Pinpoint the cell where the given text exists, returning its (X, Y) midpoint coordinate. 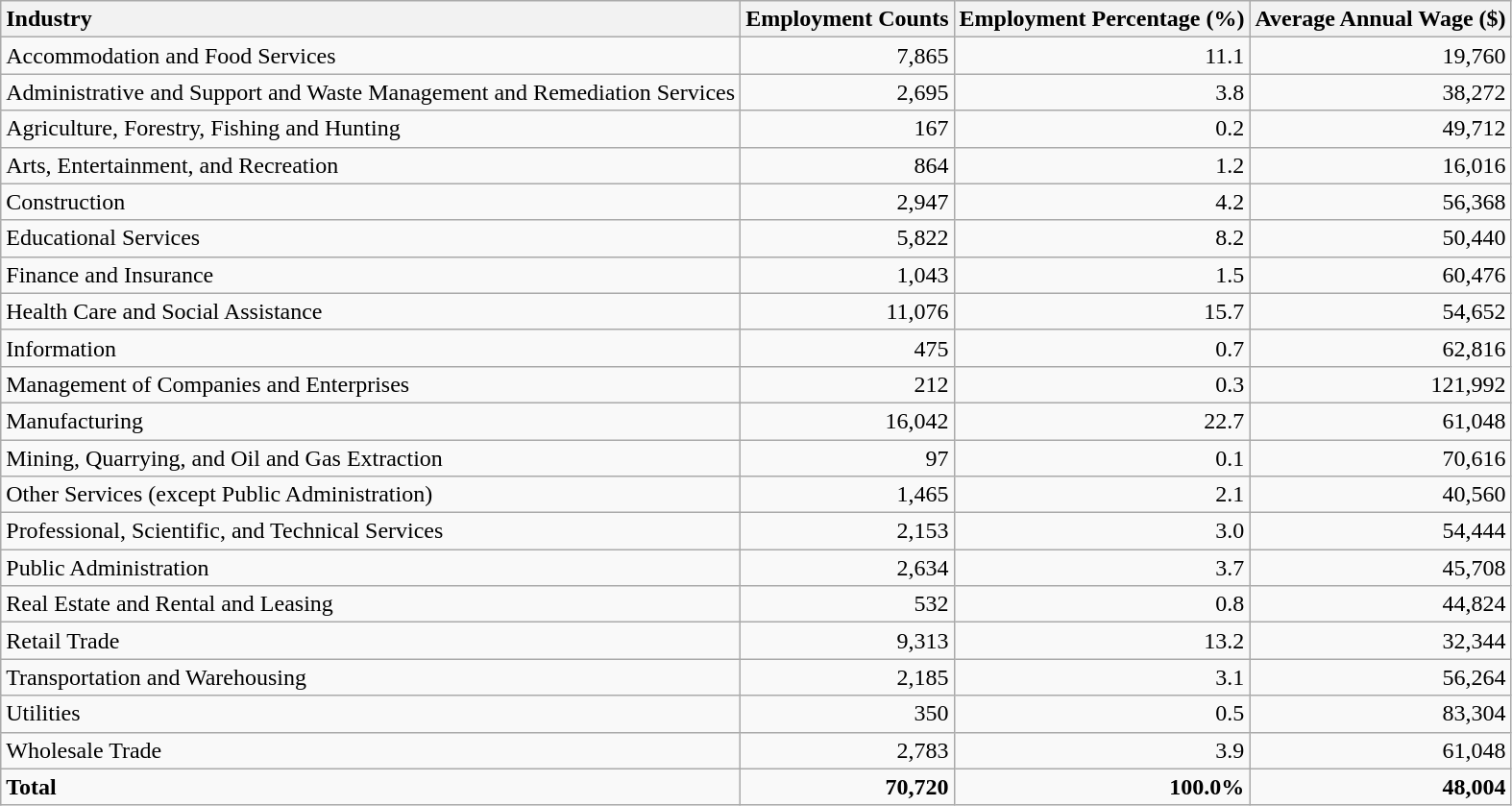
Mining, Quarrying, and Oil and Gas Extraction (371, 458)
1,043 (847, 275)
45,708 (1380, 568)
Finance and Insurance (371, 275)
2,153 (847, 531)
2,783 (847, 750)
19,760 (1380, 56)
44,824 (1380, 604)
97 (847, 458)
62,816 (1380, 348)
Accommodation and Food Services (371, 56)
8.2 (1102, 238)
Educational Services (371, 238)
Real Estate and Rental and Leasing (371, 604)
70,720 (847, 787)
32,344 (1380, 641)
15.7 (1102, 311)
167 (847, 129)
350 (847, 714)
3.9 (1102, 750)
2,947 (847, 202)
Other Services (except Public Administration) (371, 495)
475 (847, 348)
Public Administration (371, 568)
1,465 (847, 495)
13.2 (1102, 641)
Total (371, 787)
50,440 (1380, 238)
Management of Companies and Enterprises (371, 384)
Wholesale Trade (371, 750)
54,652 (1380, 311)
54,444 (1380, 531)
2,695 (847, 92)
22.7 (1102, 421)
1.2 (1102, 165)
4.2 (1102, 202)
Employment Counts (847, 19)
Health Care and Social Assistance (371, 311)
56,368 (1380, 202)
7,865 (847, 56)
121,992 (1380, 384)
864 (847, 165)
9,313 (847, 641)
3.8 (1102, 92)
Transportation and Warehousing (371, 677)
Industry (371, 19)
Arts, Entertainment, and Recreation (371, 165)
48,004 (1380, 787)
0.2 (1102, 129)
0.7 (1102, 348)
70,616 (1380, 458)
0.3 (1102, 384)
0.1 (1102, 458)
2,634 (847, 568)
11,076 (847, 311)
0.5 (1102, 714)
Retail Trade (371, 641)
100.0% (1102, 787)
38,272 (1380, 92)
5,822 (847, 238)
40,560 (1380, 495)
Agriculture, Forestry, Fishing and Hunting (371, 129)
1.5 (1102, 275)
2.1 (1102, 495)
83,304 (1380, 714)
60,476 (1380, 275)
Administrative and Support and Waste Management and Remediation Services (371, 92)
Construction (371, 202)
11.1 (1102, 56)
532 (847, 604)
Manufacturing (371, 421)
Information (371, 348)
Professional, Scientific, and Technical Services (371, 531)
16,042 (847, 421)
56,264 (1380, 677)
Utilities (371, 714)
16,016 (1380, 165)
Employment Percentage (%) (1102, 19)
2,185 (847, 677)
212 (847, 384)
3.7 (1102, 568)
3.0 (1102, 531)
49,712 (1380, 129)
Average Annual Wage ($) (1380, 19)
3.1 (1102, 677)
0.8 (1102, 604)
